Find where the given text appears and provide that cell's center as (x, y) coordinate. 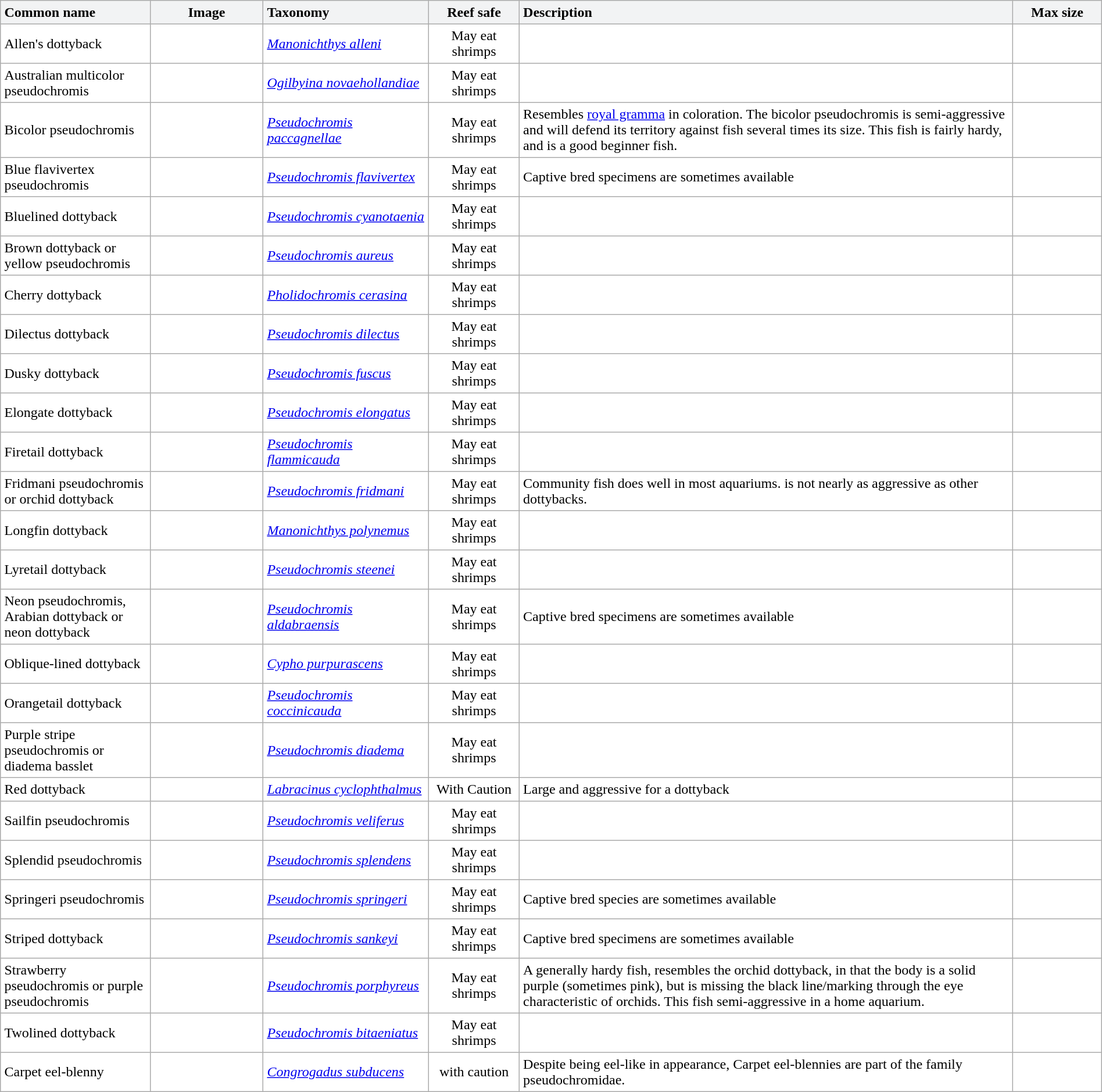
Manonichthys polynemus (346, 530)
Springeri pseudochromis (76, 900)
Pseudochromis sankeyi (346, 938)
Pseudochromis flammicauda (346, 452)
Pseudochromis aureus (346, 256)
Pseudochromis veliferus (346, 821)
Longfin dottyback (76, 530)
Pseudochromis flavivertex (346, 177)
Pseudochromis dilectus (346, 334)
Pseudochromis aldabraensis (346, 616)
Pseudochromis porphyreus (346, 986)
Taxonomy (346, 12)
Purple stripe pseudochromis or diadema basslet (76, 750)
Twolined dottyback (76, 1033)
Pseudochromis elongatus (346, 413)
Pseudochromis splendens (346, 860)
Australian multicolor pseudochromis (76, 83)
Strawberry pseudochromis or purple pseudochromis (76, 986)
Pseudochromis coccinicauda (346, 703)
Max size (1058, 12)
Description (766, 12)
Pseudochromis fuscus (346, 373)
Cypho purpurascens (346, 664)
Dusky dottyback (76, 373)
Fridmani pseudochromis or orchid dottyback (76, 491)
Pseudochromis cyanotaenia (346, 216)
Sailfin pseudochromis (76, 821)
Large and aggressive for a dottyback (766, 789)
Despite being eel-like in appearance, Carpet eel-blennies are part of the family pseudochromidae. (766, 1072)
Orangetail dottyback (76, 703)
Elongate dottyback (76, 413)
Community fish does well in most aquariums. is not nearly as aggressive as other dottybacks. (766, 491)
Ogilbyina novaehollandiae (346, 83)
Allen's dottyback (76, 44)
Neon pseudochromis, Arabian dottyback or neon dottyback (76, 616)
Captive bred species are sometimes available (766, 900)
Congrogadus subducens (346, 1072)
Cherry dottyback (76, 295)
Reef safe (474, 12)
Pseudochromis springeri (346, 900)
Manonichthys alleni (346, 44)
Carpet eel-blenny (76, 1072)
Image (206, 12)
Pholidochromis cerasina (346, 295)
Oblique-lined dottyback (76, 664)
Striped dottyback (76, 938)
Lyretail dottyback (76, 570)
Pseudochromis bitaeniatus (346, 1033)
Pseudochromis fridmani (346, 491)
Red dottyback (76, 789)
Pseudochromis steenei (346, 570)
Blue flavivertex pseudochromis (76, 177)
With Caution (474, 789)
Common name (76, 12)
Bicolor pseudochromis (76, 130)
Splendid pseudochromis (76, 860)
Dilectus dottyback (76, 334)
Firetail dottyback (76, 452)
Pseudochromis diadema (346, 750)
Pseudochromis paccagnellae (346, 130)
Bluelined dottyback (76, 216)
Labracinus cyclophthalmus (346, 789)
with caution (474, 1072)
Brown dottyback or yellow pseudochromis (76, 256)
